Capture the cell that displays the provided text and extract its [x, y] central coordinate. 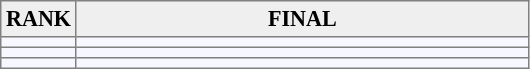
RANK [39, 19]
FINAL [302, 19]
